Find where the given text appears and provide that cell's center as (x, y) coordinate. 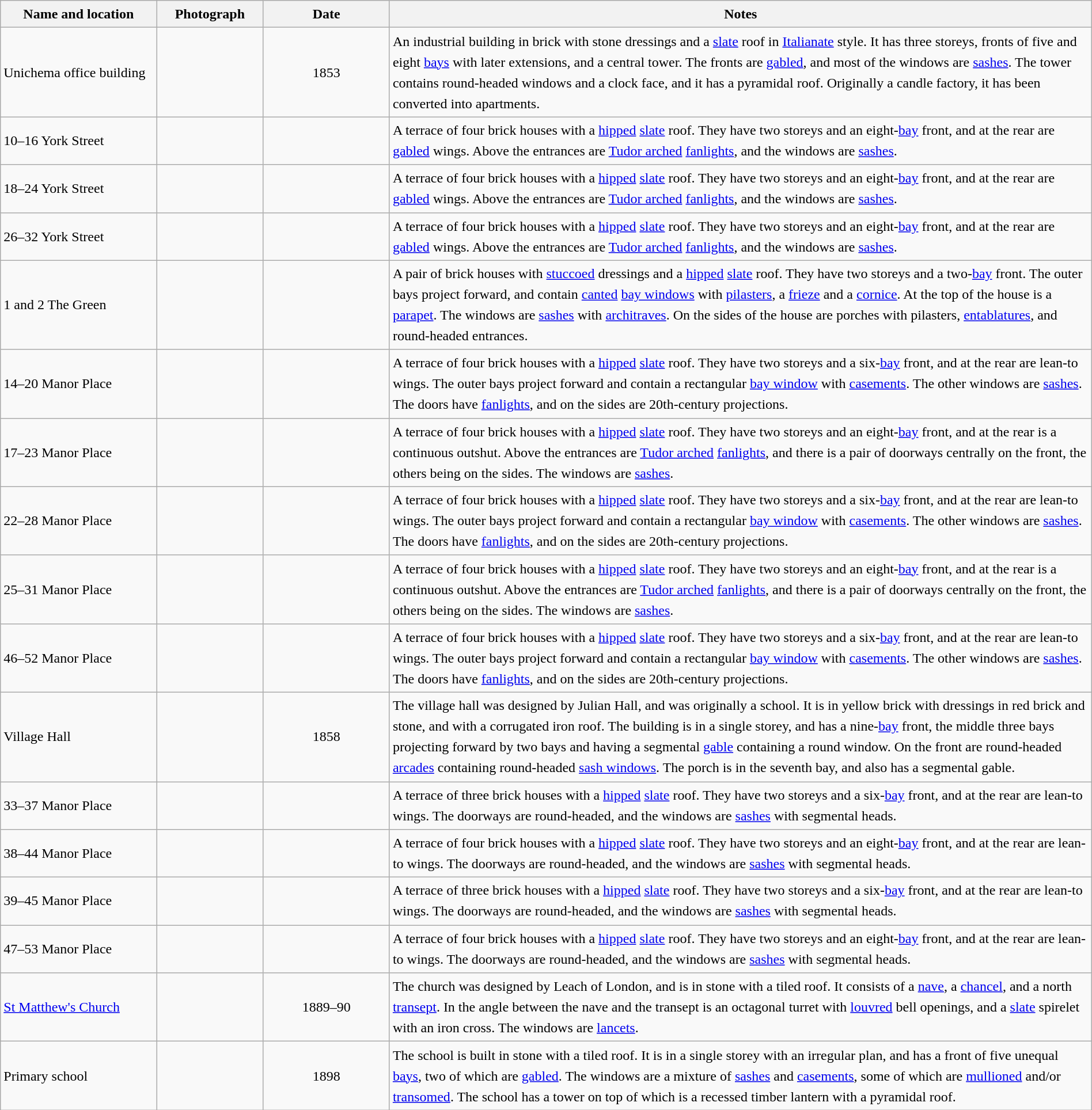
1889–90 (326, 1008)
Name and location (78, 14)
26–32 York Street (78, 236)
Notes (741, 14)
22–28 Manor Place (78, 520)
St Matthew's Church (78, 1008)
14–20 Manor Place (78, 383)
Unichema office building (78, 73)
1853 (326, 73)
1858 (326, 737)
Village Hall (78, 737)
Primary school (78, 1075)
25–31 Manor Place (78, 590)
10–16 York Street (78, 140)
17–23 Manor Place (78, 453)
18–24 York Street (78, 189)
Date (326, 14)
38–44 Manor Place (78, 853)
33–37 Manor Place (78, 806)
Photograph (210, 14)
1 and 2 The Green (78, 305)
47–53 Manor Place (78, 949)
1898 (326, 1075)
39–45 Manor Place (78, 902)
46–52 Manor Place (78, 657)
